For the text-containing cell, return its midpoint in (X, Y) coordinate format. 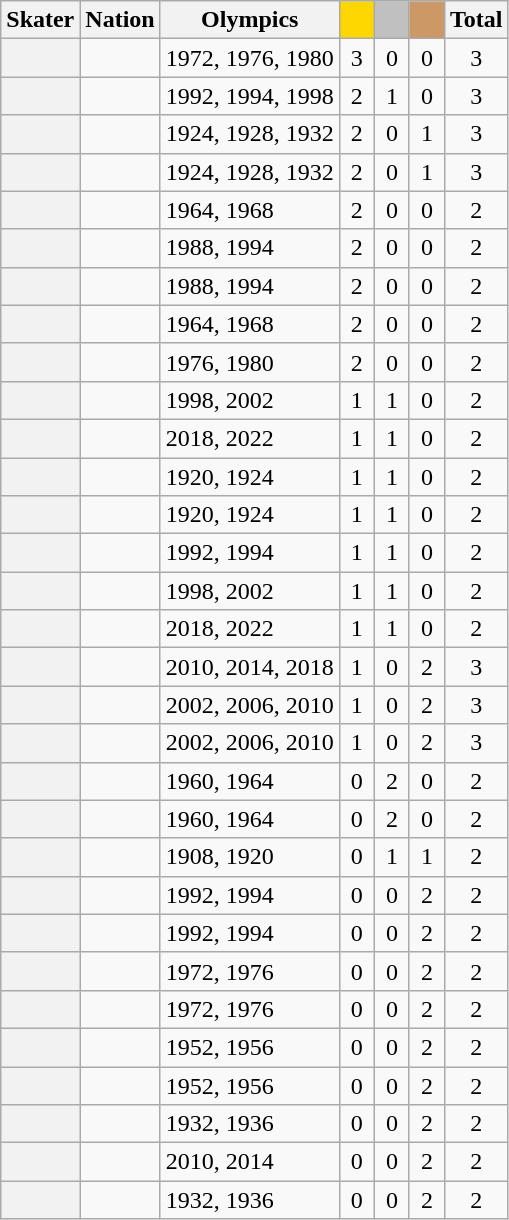
Nation (120, 20)
2010, 2014 (250, 1162)
Olympics (250, 20)
1972, 1976, 1980 (250, 58)
1976, 1980 (250, 362)
1992, 1994, 1998 (250, 96)
1908, 1920 (250, 857)
Skater (40, 20)
Total (476, 20)
2010, 2014, 2018 (250, 667)
